Detect which cell encompasses the target text, then output its [X, Y] center coordinate. 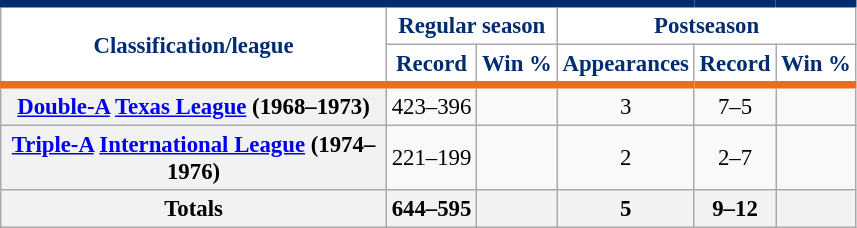
Triple-A International League (1974–1976) [194, 158]
644–595 [431, 209]
Regular season [472, 24]
423–396 [431, 106]
5 [626, 209]
2–7 [734, 158]
Postseason [706, 24]
Double-A Texas League (1968–1973) [194, 106]
7–5 [734, 106]
Classification/league [194, 44]
9–12 [734, 209]
221–199 [431, 158]
Appearances [626, 66]
Totals [194, 209]
2 [626, 158]
3 [626, 106]
